Return the [X, Y] coordinate for the center point of the cell that contains the specified text.  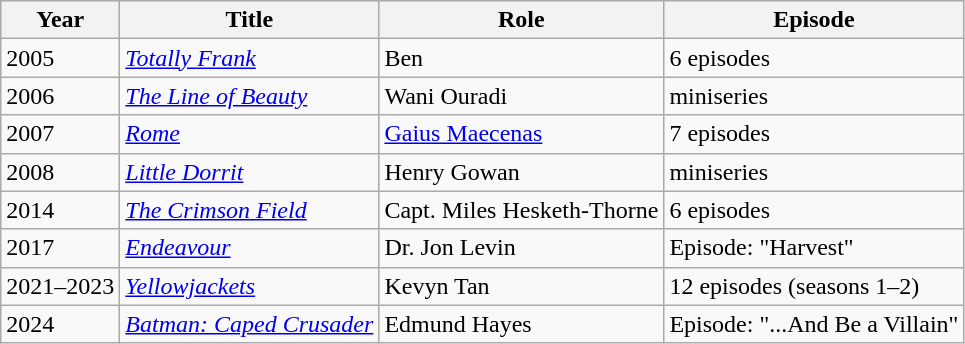
2017 [60, 248]
Episode: "Harvest" [814, 248]
The Line of Beauty [250, 96]
Gaius Maecenas [522, 134]
2021–2023 [60, 286]
Episode [814, 20]
12 episodes (seasons 1–2) [814, 286]
7 episodes [814, 134]
Totally Frank [250, 58]
Little Dorrit [250, 172]
Henry Gowan [522, 172]
Dr. Jon Levin [522, 248]
2007 [60, 134]
Yellowjackets [250, 286]
2005 [60, 58]
Kevyn Tan [522, 286]
Edmund Hayes [522, 324]
Rome [250, 134]
Role [522, 20]
The Crimson Field [250, 210]
Year [60, 20]
2014 [60, 210]
Ben [522, 58]
2024 [60, 324]
Endeavour [250, 248]
Capt. Miles Hesketh-Thorne [522, 210]
2006 [60, 96]
Wani Ouradi [522, 96]
2008 [60, 172]
Batman: Caped Crusader [250, 324]
Episode: "...And Be a Villain" [814, 324]
Title [250, 20]
